Extract the (X, Y) coordinate from the center of the cell holding the provided text.  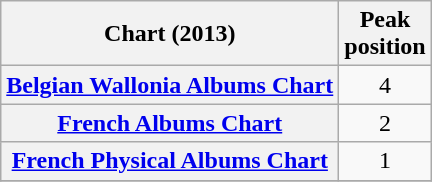
French Physical Albums Chart (170, 161)
French Albums Chart (170, 123)
Peakposition (385, 34)
2 (385, 123)
Belgian Wallonia Albums Chart (170, 85)
Chart (2013) (170, 34)
4 (385, 85)
1 (385, 161)
